From the cell containing the given text, extract its center point as [x, y] coordinate. 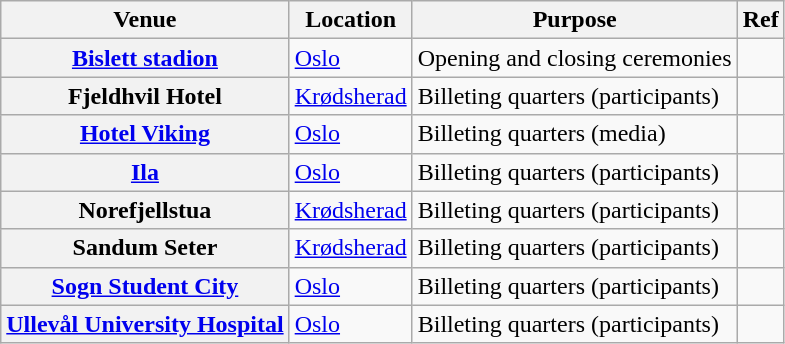
Sogn Student City [145, 286]
Bislett stadion [145, 58]
Purpose [574, 20]
Opening and closing ceremonies [574, 58]
Norefjellstua [145, 210]
Hotel Viking [145, 134]
Sandum Seter [145, 248]
Location [350, 20]
Ullevål University Hospital [145, 324]
Venue [145, 20]
Billeting quarters (media) [574, 134]
Ref [760, 20]
Ila [145, 172]
Fjeldhvil Hotel [145, 96]
